From the cell containing the given text, extract its center point as [X, Y] coordinate. 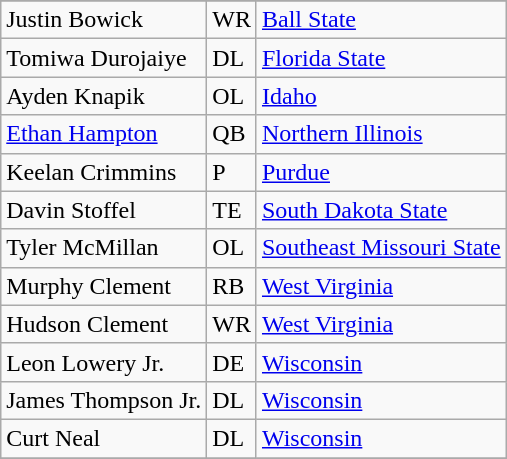
QB [232, 134]
Northern Illinois [381, 134]
Ethan Hampton [104, 134]
Murphy Clement [104, 286]
Curt Neal [104, 438]
Justin Bowick [104, 20]
Hudson Clement [104, 324]
Ball State [381, 20]
James Thompson Jr. [104, 400]
DE [232, 362]
RB [232, 286]
Leon Lowery Jr. [104, 362]
Ayden Knapik [104, 96]
P [232, 172]
Keelan Crimmins [104, 172]
Purdue [381, 172]
Idaho [381, 96]
Davin Stoffel [104, 210]
Tyler McMillan [104, 248]
Southeast Missouri State [381, 248]
TE [232, 210]
Tomiwa Durojaiye [104, 58]
South Dakota State [381, 210]
Florida State [381, 58]
